Scan for the cell matching the given text and deliver its [x, y] coordinate at center. 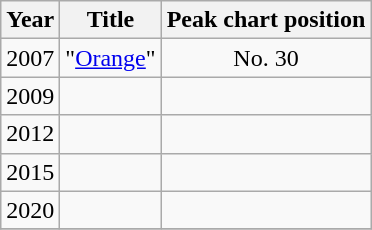
Peak chart position [266, 20]
2015 [30, 172]
2012 [30, 134]
Year [30, 20]
No. 30 [266, 58]
Title [110, 20]
2009 [30, 96]
2020 [30, 210]
2007 [30, 58]
"Orange" [110, 58]
